For the text-containing cell, return its midpoint in [X, Y] coordinate format. 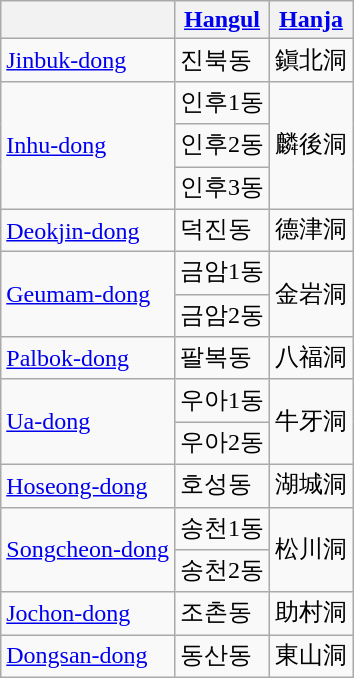
德津洞 [312, 230]
麟後洞 [312, 145]
호성동 [222, 486]
송천1동 [222, 528]
牛牙洞 [312, 422]
조촌동 [222, 614]
금암1동 [222, 274]
Dongsan-dong [88, 656]
Songcheon-dong [88, 550]
우아1동 [222, 400]
Ua-dong [88, 422]
金岩洞 [312, 294]
Jinbuk-dong [88, 60]
Hoseong-dong [88, 486]
덕진동 [222, 230]
鎭北洞 [312, 60]
동산동 [222, 656]
팔복동 [222, 358]
八福洞 [312, 358]
Geumam-dong [88, 294]
인후2동 [222, 146]
우아2동 [222, 444]
Jochon-dong [88, 614]
Hangul [222, 20]
인후3동 [222, 188]
금암2동 [222, 316]
助村洞 [312, 614]
東山洞 [312, 656]
Deokjin-dong [88, 230]
송천2동 [222, 572]
松川洞 [312, 550]
Inhu-dong [88, 145]
진북동 [222, 60]
湖城洞 [312, 486]
Palbok-dong [88, 358]
인후1동 [222, 102]
Hanja [312, 20]
